Pinpoint the cell where the given text exists, returning its [x, y] midpoint coordinate. 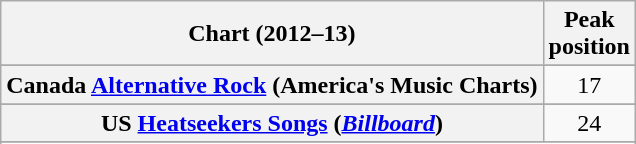
17 [589, 85]
Peakposition [589, 34]
24 [589, 123]
US Heatseekers Songs (Billboard) [272, 123]
Canada Alternative Rock (America's Music Charts) [272, 85]
Chart (2012–13) [272, 34]
